For the text-containing cell, return its midpoint in [x, y] coordinate format. 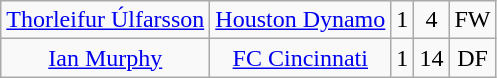
DF [472, 58]
FW [472, 20]
Houston Dynamo [300, 20]
Ian Murphy [106, 58]
14 [432, 58]
Thorleifur Úlfarsson [106, 20]
FC Cincinnati [300, 58]
4 [432, 20]
